Extract the (x, y) coordinate from the center of the cell holding the provided text.  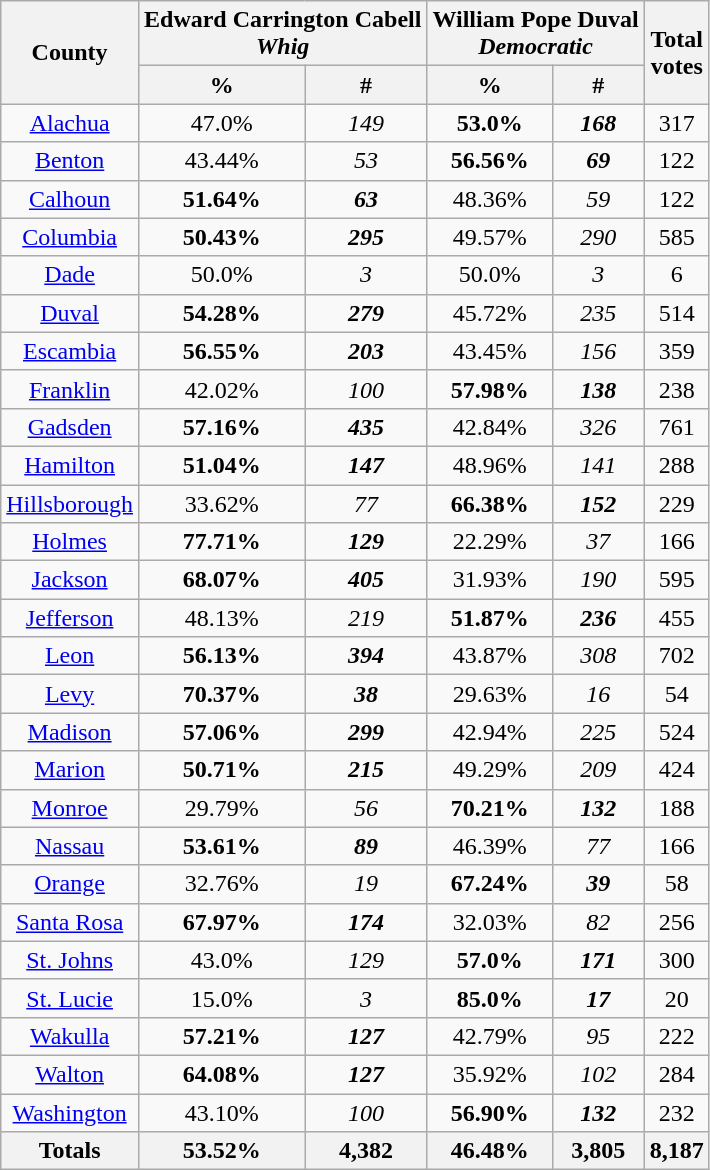
326 (598, 427)
8,187 (676, 1151)
Monroe (70, 808)
514 (676, 313)
19 (366, 884)
284 (676, 1074)
Escambia (70, 351)
51.04% (222, 465)
Washington (70, 1113)
95 (598, 1036)
57.0% (490, 960)
3,805 (598, 1151)
424 (676, 770)
288 (676, 465)
70.21% (490, 808)
Jefferson (70, 618)
43.0% (222, 960)
138 (598, 389)
Nassau (70, 846)
299 (366, 732)
Calhoun (70, 199)
31.93% (490, 580)
22.29% (490, 542)
Totalvotes (676, 52)
174 (366, 922)
56.13% (222, 656)
51.87% (490, 618)
215 (366, 770)
32.03% (490, 922)
Edward Carrington CabellWhig (282, 34)
Franklin (70, 389)
57.16% (222, 427)
35.92% (490, 1074)
149 (366, 123)
Alachua (70, 123)
57.06% (222, 732)
20 (676, 998)
56 (366, 808)
50.43% (222, 237)
56.90% (490, 1113)
Benton (70, 161)
49.29% (490, 770)
Dade (70, 275)
256 (676, 922)
455 (676, 618)
141 (598, 465)
219 (366, 618)
29.63% (490, 694)
359 (676, 351)
56.55% (222, 351)
405 (366, 580)
William Pope DuvalDemocratic (536, 34)
66.38% (490, 503)
Hillsborough (70, 503)
Levy (70, 694)
47.0% (222, 123)
394 (366, 656)
68.07% (222, 580)
225 (598, 732)
Hamilton (70, 465)
Madison (70, 732)
Columbia (70, 237)
6 (676, 275)
279 (366, 313)
32.76% (222, 884)
Jackson (70, 580)
County (70, 52)
57.98% (490, 389)
236 (598, 618)
Walton (70, 1074)
53.0% (490, 123)
43.10% (222, 1113)
48.13% (222, 618)
Leon (70, 656)
171 (598, 960)
43.44% (222, 161)
290 (598, 237)
229 (676, 503)
70.37% (222, 694)
38 (366, 694)
Gadsden (70, 427)
190 (598, 580)
42.94% (490, 732)
585 (676, 237)
46.39% (490, 846)
152 (598, 503)
39 (598, 884)
67.97% (222, 922)
48.36% (490, 199)
16 (598, 694)
300 (676, 960)
58 (676, 884)
761 (676, 427)
Orange (70, 884)
Santa Rosa (70, 922)
57.21% (222, 1036)
203 (366, 351)
Holmes (70, 542)
53.61% (222, 846)
209 (598, 770)
15.0% (222, 998)
308 (598, 656)
43.87% (490, 656)
238 (676, 389)
42.02% (222, 389)
46.48% (490, 1151)
42.84% (490, 427)
295 (366, 237)
235 (598, 313)
42.79% (490, 1036)
29.79% (222, 808)
595 (676, 580)
45.72% (490, 313)
Wakulla (70, 1036)
524 (676, 732)
Duval (70, 313)
317 (676, 123)
17 (598, 998)
102 (598, 1074)
54.28% (222, 313)
43.45% (490, 351)
4,382 (366, 1151)
77.71% (222, 542)
188 (676, 808)
156 (598, 351)
49.57% (490, 237)
69 (598, 161)
82 (598, 922)
54 (676, 694)
702 (676, 656)
St. Johns (70, 960)
222 (676, 1036)
53 (366, 161)
89 (366, 846)
147 (366, 465)
63 (366, 199)
Totals (70, 1151)
33.62% (222, 503)
51.64% (222, 199)
53.52% (222, 1151)
48.96% (490, 465)
59 (598, 199)
64.08% (222, 1074)
50.71% (222, 770)
85.0% (490, 998)
168 (598, 123)
232 (676, 1113)
37 (598, 542)
Marion (70, 770)
56.56% (490, 161)
St. Lucie (70, 998)
435 (366, 427)
67.24% (490, 884)
